Capture the cell that displays the provided text and extract its [x, y] central coordinate. 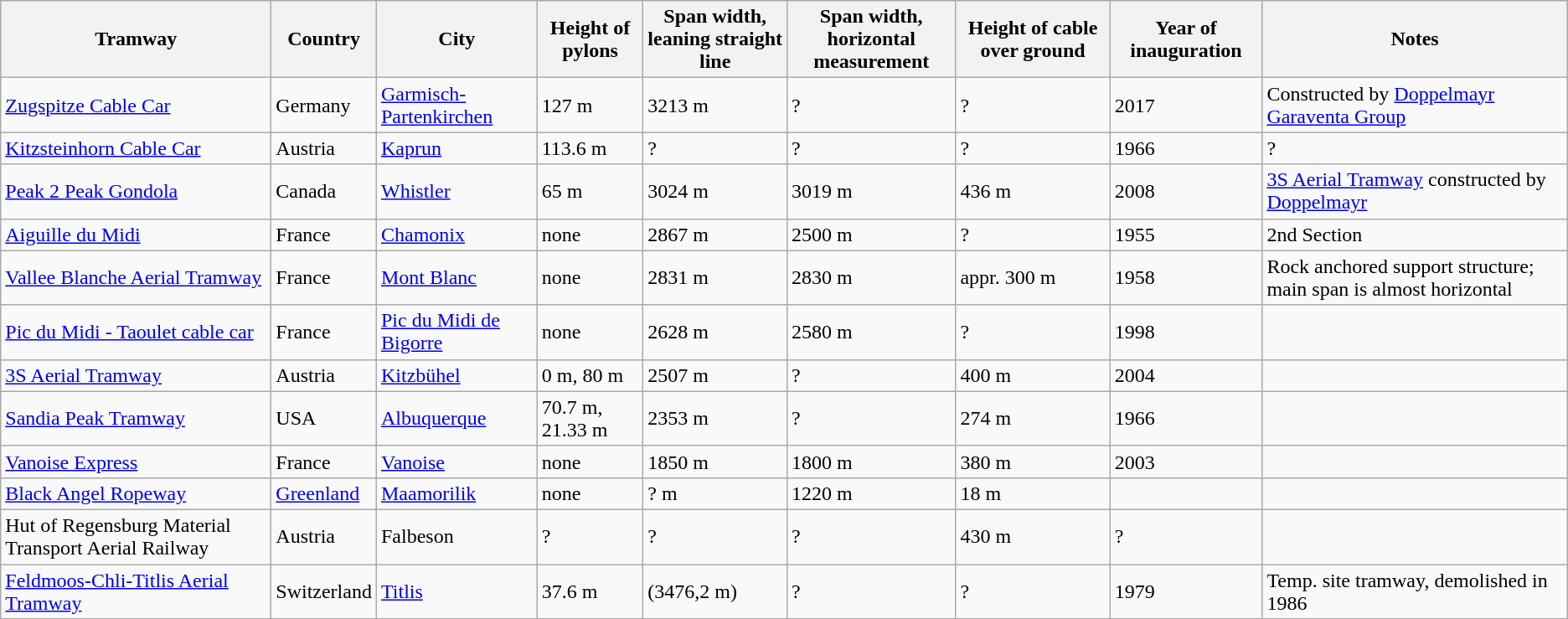
Aiguille du Midi [136, 235]
Constructed by Doppelmayr Garaventa Group [1415, 106]
Notes [1415, 39]
2830 m [871, 278]
Titlis [456, 591]
City [456, 39]
2nd Section [1415, 235]
0 m, 80 m [590, 375]
430 m [1033, 536]
Year of inauguration [1186, 39]
Kitzsteinhorn Cable Car [136, 148]
Vanoise [456, 462]
3019 m [871, 191]
2867 m [715, 235]
1220 m [871, 493]
1958 [1186, 278]
Greenland [324, 493]
Garmisch-Partenkirchen [456, 106]
3S Aerial Tramway [136, 375]
Sandia Peak Tramway [136, 419]
113.6 m [590, 148]
Switzerland [324, 591]
380 m [1033, 462]
1955 [1186, 235]
Falbeson [456, 536]
Vanoise Express [136, 462]
Rock anchored support structure; main span is almost horizontal [1415, 278]
(3476,2 m) [715, 591]
2500 m [871, 235]
1998 [1186, 332]
2353 m [715, 419]
Zugspitze Cable Car [136, 106]
Hut of Regensburg Material Transport Aerial Railway [136, 536]
Mont Blanc [456, 278]
2507 m [715, 375]
Maamorilik [456, 493]
Whistler [456, 191]
Pic du Midi - Taoulet cable car [136, 332]
Span width, horizontal measurement [871, 39]
Germany [324, 106]
2628 m [715, 332]
400 m [1033, 375]
Height of cable over ground [1033, 39]
2004 [1186, 375]
Albuquerque [456, 419]
3213 m [715, 106]
? m [715, 493]
Pic du Midi de Bigorre [456, 332]
18 m [1033, 493]
Height of pylons [590, 39]
Temp. site tramway, demolished in 1986 [1415, 591]
Feldmoos-Chli-Titlis Aerial Tramway [136, 591]
USA [324, 419]
436 m [1033, 191]
2008 [1186, 191]
3S Aerial Tramway constructed by Doppelmayr [1415, 191]
127 m [590, 106]
274 m [1033, 419]
Canada [324, 191]
2831 m [715, 278]
Vallee Blanche Aerial Tramway [136, 278]
2003 [1186, 462]
appr. 300 m [1033, 278]
70.7 m, 21.33 m [590, 419]
3024 m [715, 191]
2017 [1186, 106]
Country [324, 39]
1850 m [715, 462]
Peak 2 Peak Gondola [136, 191]
1800 m [871, 462]
2580 m [871, 332]
Chamonix [456, 235]
1979 [1186, 591]
Tramway [136, 39]
Black Angel Ropeway [136, 493]
65 m [590, 191]
Kitzbühel [456, 375]
Span width, leaning straight line [715, 39]
37.6 m [590, 591]
Kaprun [456, 148]
